Output the [x, y] coordinate of the center of the cell containing the given text.  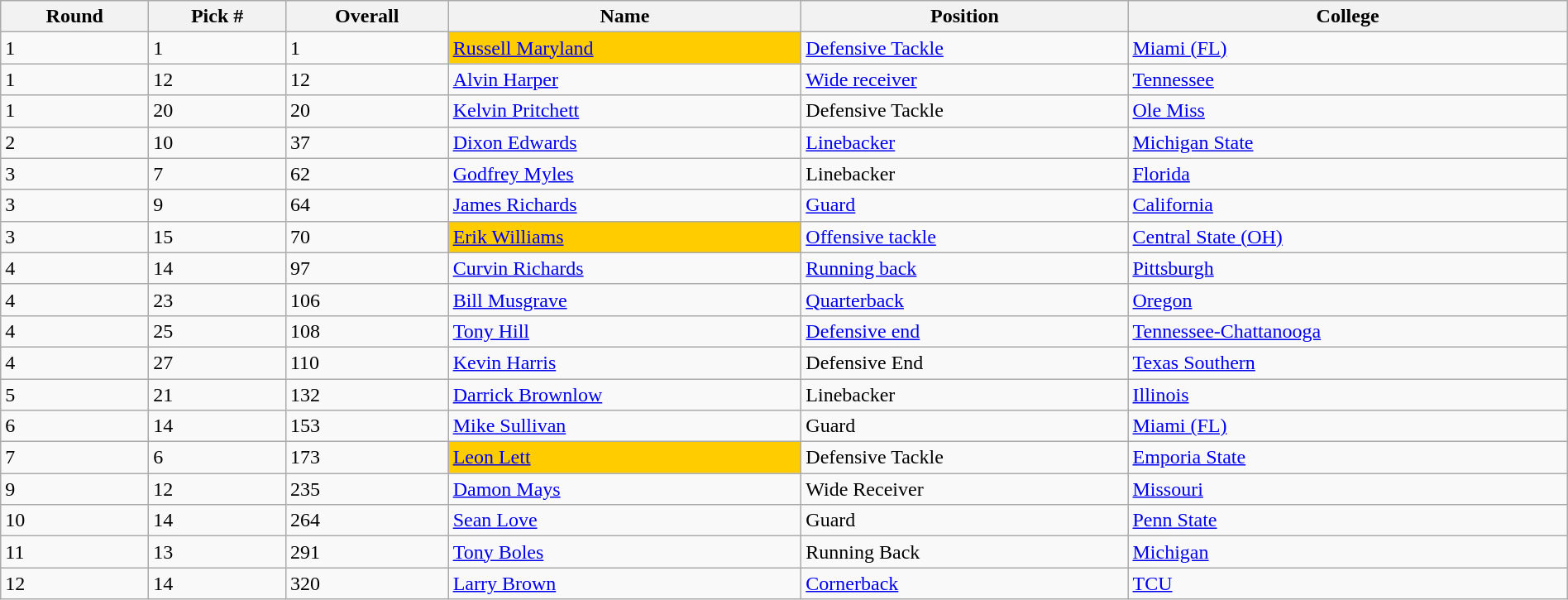
Kevin Harris [625, 362]
97 [367, 268]
Wide Receiver [964, 489]
Erik Williams [625, 237]
Round [74, 17]
15 [218, 237]
106 [367, 300]
Dixon Edwards [625, 142]
62 [367, 174]
235 [367, 489]
Mike Sullivan [625, 426]
Central State (OH) [1348, 237]
Overall [367, 17]
64 [367, 205]
153 [367, 426]
Kelvin Pritchett [625, 111]
Tony Boles [625, 552]
TCU [1348, 583]
11 [74, 552]
Godfrey Myles [625, 174]
Quarterback [964, 300]
Russell Maryland [625, 48]
Offensive tackle [964, 237]
27 [218, 362]
Defensive end [964, 331]
College [1348, 17]
Running Back [964, 552]
Alvin Harper [625, 79]
Curvin Richards [625, 268]
Running back [964, 268]
Michigan [1348, 552]
132 [367, 395]
Emporia State [1348, 458]
70 [367, 237]
2 [74, 142]
264 [367, 521]
13 [218, 552]
23 [218, 300]
Florida [1348, 174]
Damon Mays [625, 489]
Penn State [1348, 521]
Tennessee-Chattanooga [1348, 331]
Position [964, 17]
291 [367, 552]
37 [367, 142]
Ole Miss [1348, 111]
Darrick Brownlow [625, 395]
Texas Southern [1348, 362]
Missouri [1348, 489]
25 [218, 331]
320 [367, 583]
California [1348, 205]
173 [367, 458]
Sean Love [625, 521]
Oregon [1348, 300]
Illinois [1348, 395]
Bill Musgrave [625, 300]
Wide receiver [964, 79]
Leon Lett [625, 458]
Pick # [218, 17]
James Richards [625, 205]
Tony Hill [625, 331]
Michigan State [1348, 142]
Tennessee [1348, 79]
Name [625, 17]
Cornerback [964, 583]
Larry Brown [625, 583]
Pittsburgh [1348, 268]
108 [367, 331]
5 [74, 395]
Defensive End [964, 362]
21 [218, 395]
110 [367, 362]
